Determine the (x, y) coordinate at the center of the cell enclosing the given text.  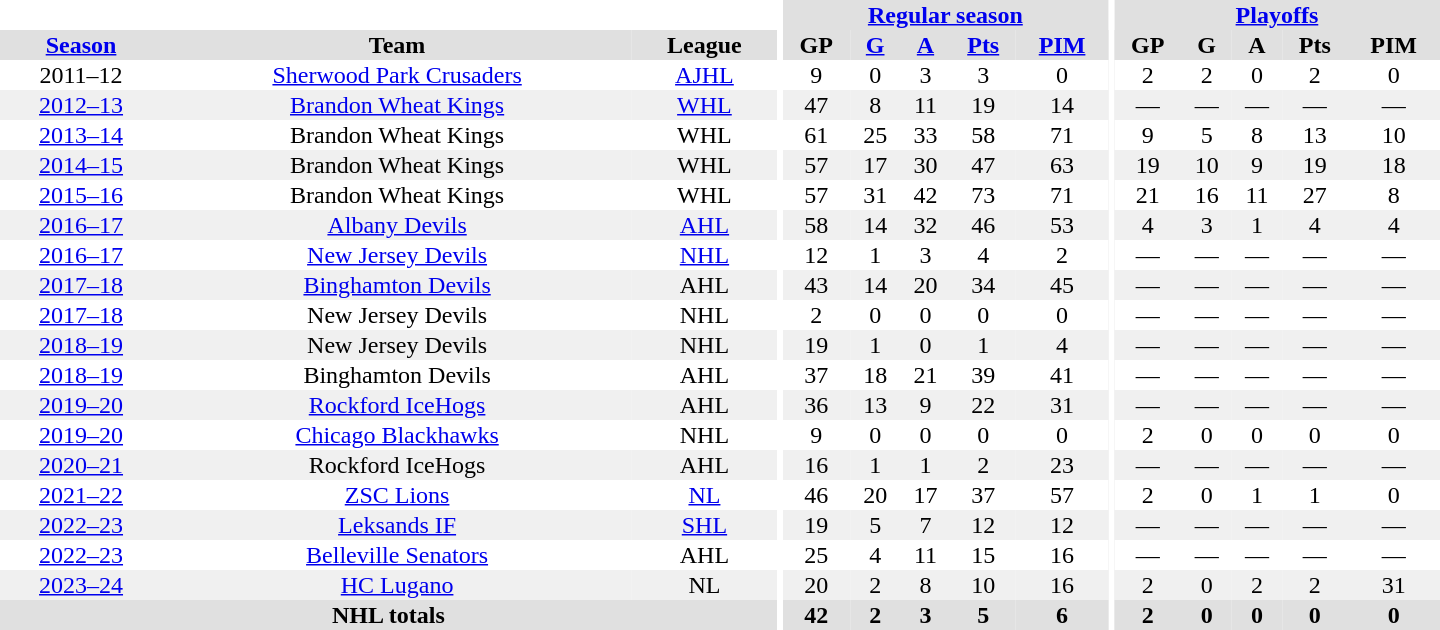
2023–24 (81, 585)
32 (925, 225)
League (704, 45)
Belleville Senators (397, 555)
2020–21 (81, 465)
27 (1314, 195)
6 (1062, 615)
15 (984, 555)
39 (984, 375)
41 (1062, 375)
30 (925, 165)
ZSC Lions (397, 495)
Sherwood Park Crusaders (397, 75)
2012–13 (81, 105)
NHL totals (388, 615)
22 (984, 405)
Leksands IF (397, 525)
2011–12 (81, 75)
Team (397, 45)
34 (984, 285)
53 (1062, 225)
2015–16 (81, 195)
Chicago Blackhawks (397, 435)
7 (925, 525)
HC Lugano (397, 585)
2014–15 (81, 165)
SHL (704, 525)
36 (816, 405)
Playoffs (1277, 15)
AJHL (704, 75)
Regular season (945, 15)
73 (984, 195)
Albany Devils (397, 225)
Season (81, 45)
43 (816, 285)
2021–22 (81, 495)
45 (1062, 285)
23 (1062, 465)
2013–14 (81, 135)
33 (925, 135)
61 (816, 135)
63 (1062, 165)
